Detect which cell encompasses the target text, then output its (x, y) center coordinate. 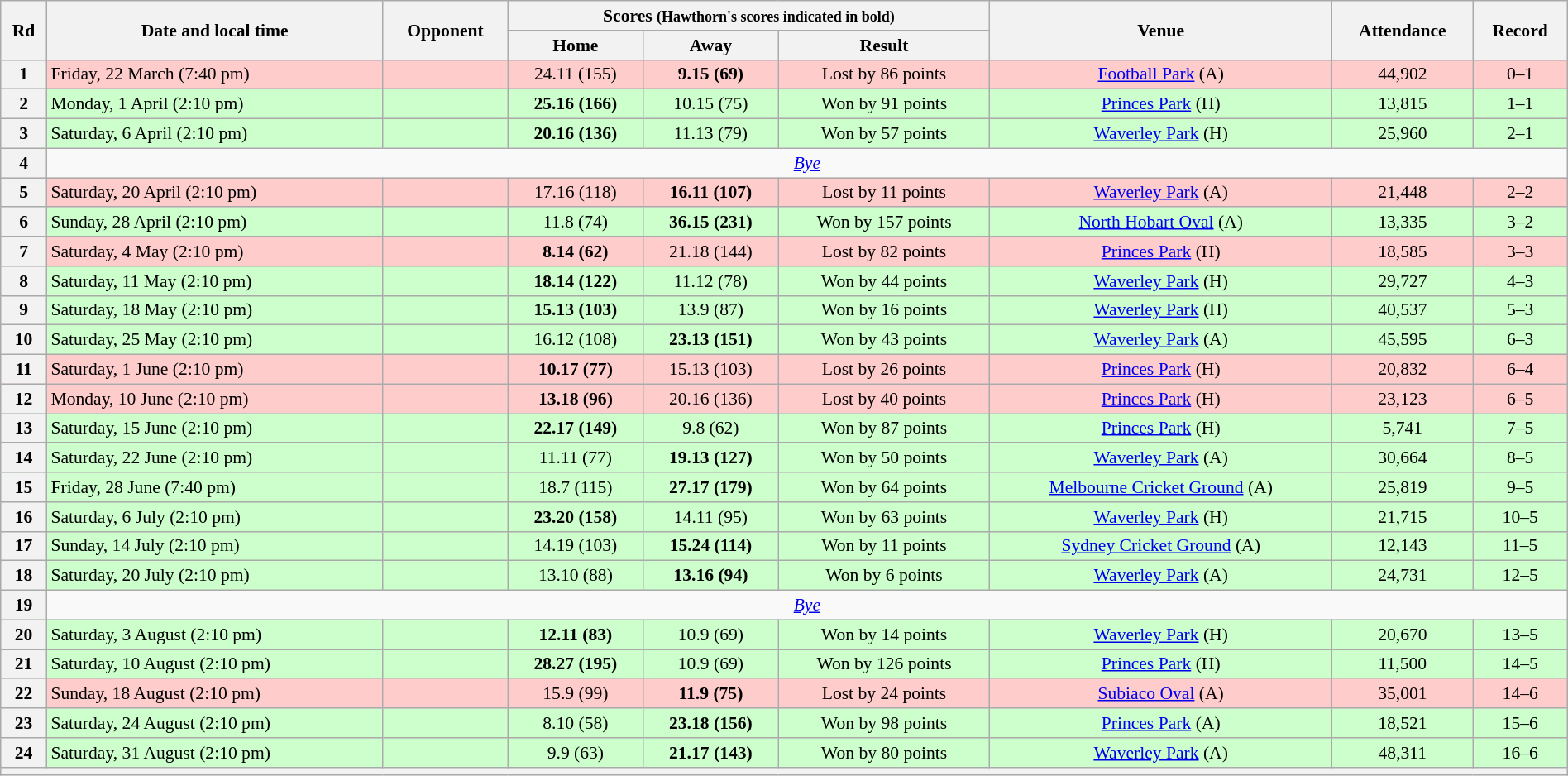
Won by 43 points (884, 340)
12 (24, 399)
Saturday, 18 May (2:10 pm) (214, 310)
7 (24, 251)
Saturday, 24 August (2:10 pm) (214, 723)
Won by 98 points (884, 723)
11.11 (77) (576, 458)
Sunday, 28 April (2:10 pm) (214, 223)
Saturday, 6 July (2:10 pm) (214, 517)
Lost by 86 points (884, 74)
9.8 (62) (711, 429)
Won by 126 points (884, 664)
Monday, 1 April (2:10 pm) (214, 104)
6–3 (1520, 340)
23.18 (156) (711, 723)
Saturday, 3 August (2:10 pm) (214, 635)
Rd (24, 30)
1–1 (1520, 104)
Saturday, 20 April (2:10 pm) (214, 193)
Saturday, 31 August (2:10 pm) (214, 753)
11.9 (75) (711, 694)
18,585 (1403, 251)
Won by 80 points (884, 753)
Won by 14 points (884, 635)
14.19 (103) (576, 546)
14.11 (95) (711, 517)
13 (24, 429)
24.11 (155) (576, 74)
Lost by 82 points (884, 251)
Won by 64 points (884, 487)
11.12 (78) (711, 281)
Away (711, 46)
45,595 (1403, 340)
21.18 (144) (711, 251)
Record (1520, 30)
14–6 (1520, 694)
Won by 50 points (884, 458)
Sunday, 14 July (2:10 pm) (214, 546)
Melbourne Cricket Ground (A) (1161, 487)
Won by 87 points (884, 429)
8 (24, 281)
Subiaco Oval (A) (1161, 694)
19 (24, 606)
11.8 (74) (576, 223)
23 (24, 723)
20,670 (1403, 635)
13.18 (96) (576, 399)
44,902 (1403, 74)
Date and local time (214, 30)
15 (24, 487)
30,664 (1403, 458)
Saturday, 1 June (2:10 pm) (214, 370)
9–5 (1520, 487)
9.15 (69) (711, 74)
Lost by 26 points (884, 370)
36.15 (231) (711, 223)
Won by 157 points (884, 223)
20,832 (1403, 370)
4 (24, 163)
21 (24, 664)
6–4 (1520, 370)
24,731 (1403, 576)
16.12 (108) (576, 340)
Saturday, 6 April (2:10 pm) (214, 134)
Football Park (A) (1161, 74)
21,448 (1403, 193)
Saturday, 20 July (2:10 pm) (214, 576)
21.17 (143) (711, 753)
3–2 (1520, 223)
21,715 (1403, 517)
Won by 6 points (884, 576)
5 (24, 193)
11,500 (1403, 664)
17.16 (118) (576, 193)
Friday, 22 March (7:40 pm) (214, 74)
3–3 (1520, 251)
Lost by 40 points (884, 399)
Venue (1161, 30)
8.14 (62) (576, 251)
24 (24, 753)
13,335 (1403, 223)
Saturday, 11 May (2:10 pm) (214, 281)
35,001 (1403, 694)
Won by 57 points (884, 134)
15.9 (99) (576, 694)
Attendance (1403, 30)
9 (24, 310)
40,537 (1403, 310)
23.20 (158) (576, 517)
10 (24, 340)
Result (884, 46)
48,311 (1403, 753)
18.7 (115) (576, 487)
Lost by 24 points (884, 694)
2 (24, 104)
15.24 (114) (711, 546)
8–5 (1520, 458)
25.16 (166) (576, 104)
11 (24, 370)
4–3 (1520, 281)
10.17 (77) (576, 370)
14–5 (1520, 664)
Saturday, 15 June (2:10 pm) (214, 429)
18 (24, 576)
16–6 (1520, 753)
17 (24, 546)
18,521 (1403, 723)
5–3 (1520, 310)
Won by 44 points (884, 281)
23.13 (151) (711, 340)
12,143 (1403, 546)
Lost by 11 points (884, 193)
8.10 (58) (576, 723)
North Hobart Oval (A) (1161, 223)
12.11 (83) (576, 635)
Monday, 10 June (2:10 pm) (214, 399)
29,727 (1403, 281)
6 (24, 223)
2–1 (1520, 134)
Won by 63 points (884, 517)
16 (24, 517)
Home (576, 46)
20 (24, 635)
7–5 (1520, 429)
6–5 (1520, 399)
Opponent (445, 30)
10.15 (75) (711, 104)
Saturday, 25 May (2:10 pm) (214, 340)
13.16 (94) (711, 576)
Princes Park (A) (1161, 723)
25,819 (1403, 487)
Sydney Cricket Ground (A) (1161, 546)
3 (24, 134)
15–6 (1520, 723)
Scores (Hawthorn's scores indicated in bold) (749, 16)
16.11 (107) (711, 193)
2–2 (1520, 193)
23,123 (1403, 399)
11–5 (1520, 546)
0–1 (1520, 74)
13–5 (1520, 635)
Saturday, 4 May (2:10 pm) (214, 251)
27.17 (179) (711, 487)
5,741 (1403, 429)
22.17 (149) (576, 429)
13,815 (1403, 104)
Saturday, 10 August (2:10 pm) (214, 664)
11.13 (79) (711, 134)
Won by 16 points (884, 310)
13.9 (87) (711, 310)
18.14 (122) (576, 281)
Won by 91 points (884, 104)
Won by 11 points (884, 546)
19.13 (127) (711, 458)
22 (24, 694)
28.27 (195) (576, 664)
Sunday, 18 August (2:10 pm) (214, 694)
9.9 (63) (576, 753)
Saturday, 22 June (2:10 pm) (214, 458)
Friday, 28 June (7:40 pm) (214, 487)
25,960 (1403, 134)
13.10 (88) (576, 576)
14 (24, 458)
12–5 (1520, 576)
10–5 (1520, 517)
1 (24, 74)
